Detect which cell encompasses the target text, then output its [X, Y] center coordinate. 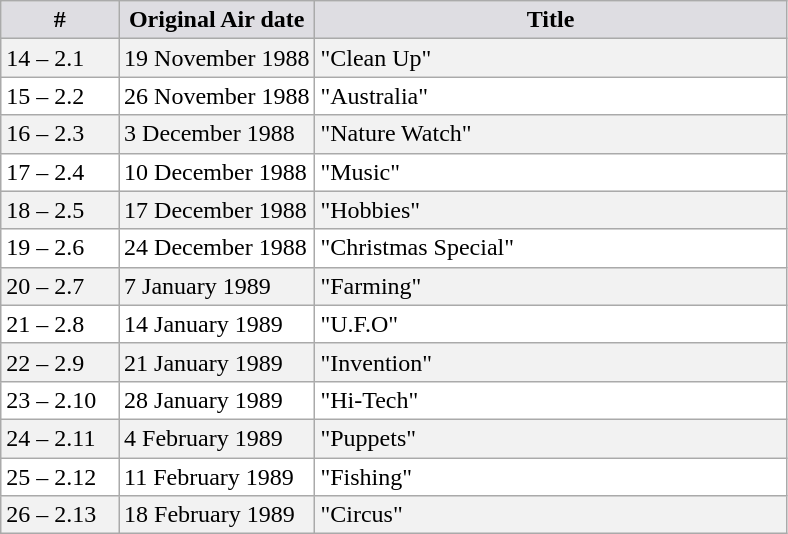
25 – 2.12 [60, 477]
22 – 2.9 [60, 362]
"Hobbies" [550, 210]
# [60, 20]
"Puppets" [550, 438]
21 – 2.8 [60, 324]
"Farming" [550, 286]
"Fishing" [550, 477]
"Nature Watch" [550, 134]
11 February 1989 [217, 477]
17 – 2.4 [60, 172]
24 – 2.11 [60, 438]
23 – 2.10 [60, 400]
"Hi-Tech" [550, 400]
28 January 1989 [217, 400]
26 – 2.13 [60, 515]
16 – 2.3 [60, 134]
14 January 1989 [217, 324]
"Music" [550, 172]
"Invention" [550, 362]
Original Air date [217, 20]
17 December 1988 [217, 210]
"Clean Up" [550, 58]
14 – 2.1 [60, 58]
"Australia" [550, 96]
18 – 2.5 [60, 210]
"Circus" [550, 515]
26 November 1988 [217, 96]
10 December 1988 [217, 172]
3 December 1988 [217, 134]
19 November 1988 [217, 58]
21 January 1989 [217, 362]
Title [550, 20]
18 February 1989 [217, 515]
15 – 2.2 [60, 96]
20 – 2.7 [60, 286]
7 January 1989 [217, 286]
24 December 1988 [217, 248]
"U.F.O" [550, 324]
4 February 1989 [217, 438]
19 – 2.6 [60, 248]
"Christmas Special" [550, 248]
